Extract the (X, Y) coordinate from the center of the cell holding the provided text.  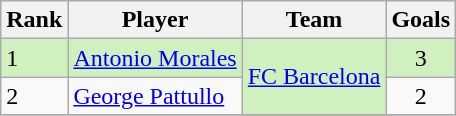
George Pattullo (155, 96)
Rank (34, 20)
Goals (421, 20)
Antonio Morales (155, 58)
FC Barcelona (314, 77)
3 (421, 58)
Team (314, 20)
1 (34, 58)
Player (155, 20)
